Determine the [X, Y] coordinate at the center of the cell enclosing the given text.  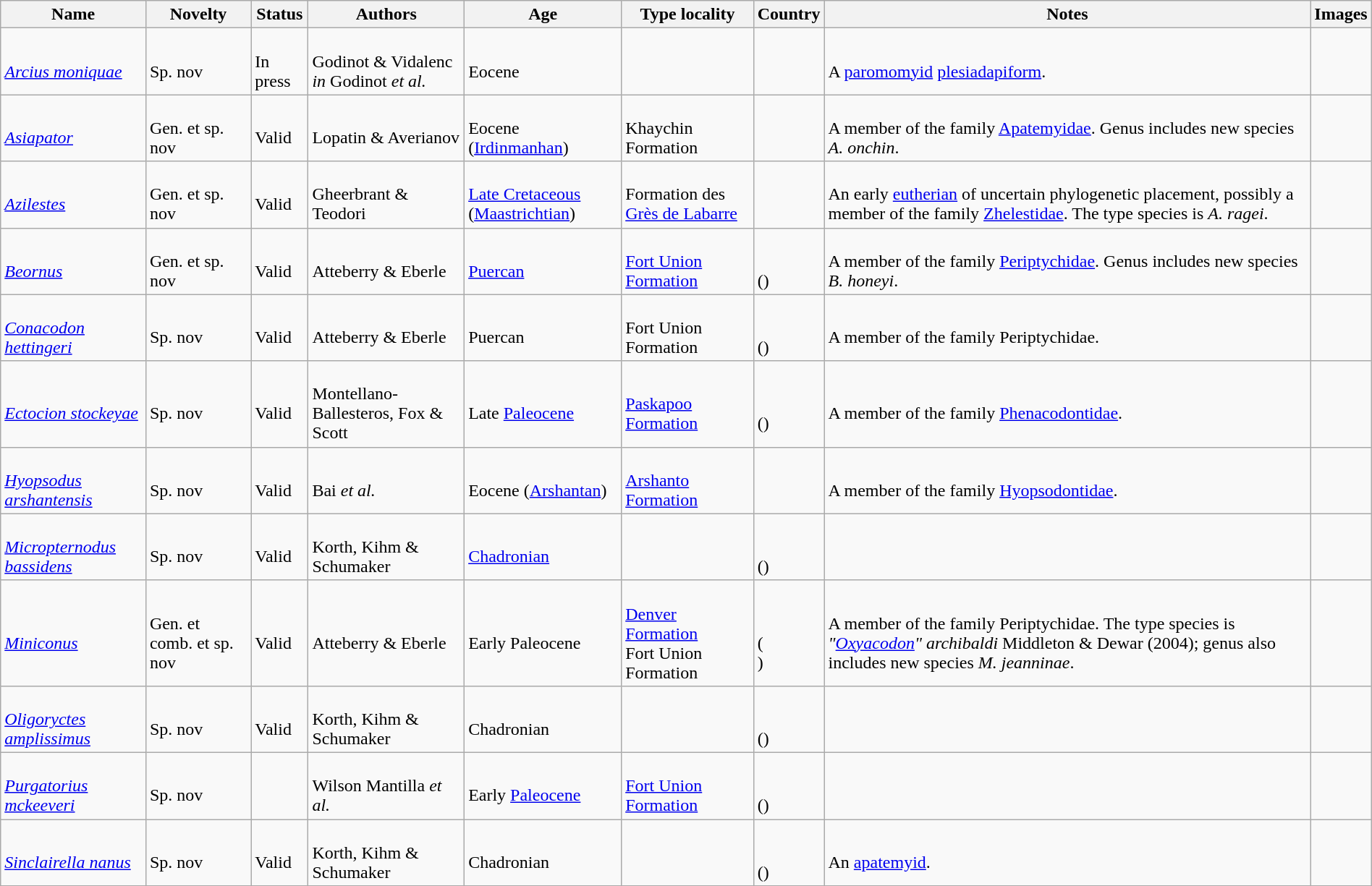
Montellano-Ballesteros, Fox & Scott [386, 404]
Conacodon hettingeri [74, 328]
A member of the family Hyopsodontidae. [1067, 480]
Lopatin & Averianov [386, 128]
Authors [386, 14]
A member of the family Periptychidae. [1067, 328]
Oligoryctes amplissimus [74, 719]
Name [74, 14]
Miniconus [74, 633]
Paskapoo Formation [687, 404]
Late Cretaceous (Maastrichtian) [543, 195]
Notes [1067, 14]
Hyopsodus arshantensis [74, 480]
Arshanto Formation [687, 480]
Type locality [687, 14]
Denver Formation Fort Union Formation [687, 633]
A paromomyid plesiadapiform. [1067, 61]
Ectocion stockeyae [74, 404]
Khaychin Formation [687, 128]
Eocene (Arshantan) [543, 480]
An apatemyid. [1067, 852]
An early eutherian of uncertain phylogenetic placement, possibly a member of the family Zhelestidae. The type species is A. ragei. [1067, 195]
Novelty [198, 14]
Azilestes [74, 195]
Sinclairella nanus [74, 852]
A member of the family Apatemyidae. Genus includes new species A. onchin. [1067, 128]
Purgatorius mckeeveri [74, 785]
Late Paleocene [543, 404]
In press [279, 61]
Micropternodus bassidens [74, 547]
Eocene [543, 61]
Gen. et comb. et sp. nov [198, 633]
A member of the family Periptychidae. Genus includes new species B. honeyi. [1067, 261]
A member of the family Phenacodontidae. [1067, 404]
Beornus [74, 261]
Asiapator [74, 128]
Gheerbrant & Teodori [386, 195]
Eocene (Irdinmanhan) [543, 128]
Formation des Grès de Labarre [687, 195]
Images [1341, 14]
Age [543, 14]
Bai et al. [386, 480]
Wilson Mantilla et al. [386, 785]
Arcius moniquae [74, 61]
Status [279, 14]
Country [789, 14]
Godinot & Vidalenc in Godinot et al. [386, 61]
